Search for the cell housing the specified text and yield its [x, y] center coordinate. 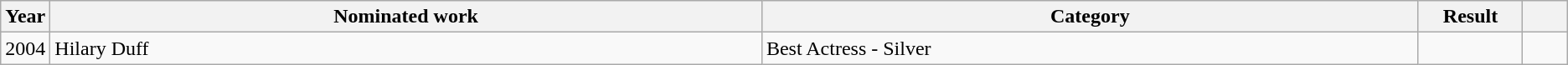
Result [1471, 17]
Nominated work [406, 17]
Category [1090, 17]
2004 [25, 48]
Hilary Duff [406, 48]
Best Actress - Silver [1090, 48]
Year [25, 17]
